Capture the cell that displays the provided text and extract its (X, Y) central coordinate. 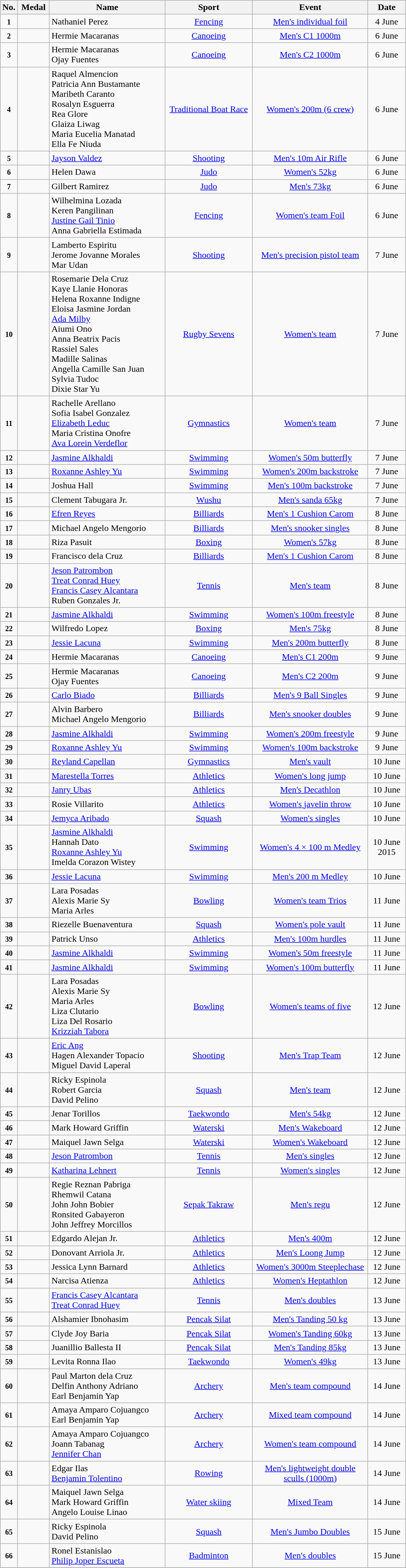
Men's 200 m Medley (310, 876)
Men's singles (310, 1156)
Men's 9 Ball Singles (310, 695)
6 (9, 172)
48 (9, 1156)
Wilfredo Lopez (107, 629)
Janry Ubas (107, 790)
Men's snooker singles (310, 528)
Men's Trap Team (310, 1055)
8 (9, 215)
Men's Decathlon (310, 790)
63 (9, 1473)
Raquel AlmencionPatricia Ann BustamanteMaribeth CarantoRosalyn EsguerraRea GloreGlaiza LiwagMaria Eucelia ManatadElla Fe Niuda (107, 109)
17 (9, 528)
Paul Marton dela CruzDelfin Anthony AdrianoEarl Benjamin Yap (107, 1385)
Women's team Trios (310, 901)
Riezelle Buenaventura (107, 925)
Michael Angelo Mengorio (107, 528)
5 (9, 158)
32 (9, 790)
29 (9, 748)
10 (9, 334)
Men's 73kg (310, 186)
39 (9, 939)
Date (387, 7)
Edgar IlasBenjamin Tolentino (107, 1473)
Clyde Joy Baria (107, 1333)
Women's 100m butterfly (310, 967)
24 (9, 657)
Name (107, 7)
Marestella Torres (107, 776)
50 (9, 1204)
57 (9, 1333)
Women's 200m backstroke (310, 472)
Women's 100m freestyle (310, 614)
Women's pole vault (310, 925)
52 (9, 1253)
10 June 2015 (387, 847)
4 (9, 109)
Rowing (209, 1473)
Women's 52kg (310, 172)
22 (9, 629)
55 (9, 1300)
Sepak Takraw (209, 1204)
Lara PosadasAlexis Marie SyMaria Arles (107, 901)
Men's C2 200m (310, 676)
60 (9, 1385)
40 (9, 953)
Women's teams of five (310, 1006)
14 (9, 486)
Levita Ronna Ilao (107, 1361)
Men's 100m backstroke (310, 486)
Men's vault (310, 762)
Medal (33, 7)
34 (9, 818)
Alvin BarberoMichael Angelo Mengorio (107, 714)
27 (9, 714)
Donovant Arriola Jr. (107, 1253)
Clement Tabugara Jr. (107, 500)
Eric AngHagen Alexander TopacioMiguel David Laperal (107, 1055)
Men's Tanding 85kg (310, 1347)
53 (9, 1267)
Amaya Amparo CojuangcoEarl Benjamin Yap (107, 1415)
Mixed team compound (310, 1415)
Men's C1 1000m (310, 36)
25 (9, 676)
Women's Heptathlon (310, 1281)
Amaya Amparo CojuangcoJoann TabanagJennifer Chan (107, 1444)
Rosie Villarito (107, 804)
Riza Pasuit (107, 542)
44 (9, 1089)
Women's 49kg (310, 1361)
Women's 100m backstroke (310, 748)
Reyland Capellan (107, 762)
Lamberto EspirituJerome Jovanne MoralesMar Udan (107, 255)
Women's Wakeboard (310, 1142)
Traditional Boat Race (209, 109)
Mark Howard Griffin (107, 1128)
Women's long jump (310, 776)
Women's team compound (310, 1444)
Sport (209, 7)
Ricky EspinolaRobert GarciaDavid Pelino (107, 1089)
35 (9, 847)
Women's 57kg (310, 542)
Jasmine AlkhaldiHannah DatoRoxanne Ashley YuImelda Corazon Wistey (107, 847)
Men's precision pistol team (310, 255)
Lara PosadasAlexis Marie SyMaria ArlesLiza ClutarioLiza Del RosarioKrizziah Tabora (107, 1006)
Wushu (209, 500)
51 (9, 1239)
Jeson Patrombon (107, 1156)
Gilbert Ramirez (107, 186)
45 (9, 1114)
15 (9, 500)
38 (9, 925)
Men's 200m butterfly (310, 643)
Ronel EstanislaoPhilip Joper Escueta (107, 1555)
Francisco dela Cruz (107, 556)
Wilhelmina LozadaKeren PangilinanJustine Gail TinioAnna Gabriella Estimada (107, 215)
Jessica Lynn Barnard (107, 1267)
Men's snooker doubles (310, 714)
49 (9, 1170)
Jayson Valdez (107, 158)
58 (9, 1347)
Men's 10m Air Rifle (310, 158)
Jeson PatrombonTreat Conrad HueyFrancis Casey AlcantaraRuben Gonzales Jr. (107, 585)
7 (9, 186)
56 (9, 1319)
11 (9, 423)
19 (9, 556)
Joshua Hall (107, 486)
31 (9, 776)
Edgardo Alejan Jr. (107, 1239)
12 (9, 457)
Nathaniel Perez (107, 22)
41 (9, 967)
Maiquel Jawn SelgaMark Howard GriffinAngelo Louise Linao (107, 1502)
43 (9, 1055)
Women's 200m (6 crew) (310, 109)
3 (9, 55)
Maiquel Jawn Selga (107, 1142)
Event (310, 7)
Men's regu (310, 1204)
Jemyca Aribado (107, 818)
No. (9, 7)
Women's 200m freestyle (310, 734)
Women's team Foil (310, 215)
Mixed Team (310, 1502)
Ricky EspinolaDavid Pelino (107, 1532)
47 (9, 1142)
Efren Reyes (107, 514)
Women's Tanding 60kg (310, 1333)
Alshamier Ibnohasim (107, 1319)
Men's team compound (310, 1385)
4 June (387, 22)
21 (9, 614)
Regie Reznan PabrigaRhemwil CatanaJohn John BobierRonsited GabayeronJohn Jeffrey Morcillos (107, 1204)
30 (9, 762)
Juanillio Ballesta II (107, 1347)
Women's 3000m Steeplechase (310, 1267)
Men's lightweight double sculls (1000m) (310, 1473)
36 (9, 876)
66 (9, 1555)
Narcisa Atienza (107, 1281)
20 (9, 585)
Men's C2 1000m (310, 55)
33 (9, 804)
Rugby Sevens (209, 334)
Men's 100m hurdles (310, 939)
Men's individual foil (310, 22)
Women's 50m butterfly (310, 457)
Men's Wakeboard (310, 1128)
23 (9, 643)
Katharina Lehnert (107, 1170)
62 (9, 1444)
64 (9, 1502)
13 (9, 472)
28 (9, 734)
Helen Dawa (107, 172)
Men's Loong Jump (310, 1253)
37 (9, 901)
Men's Jumbo Doubles (310, 1532)
Women's 4 × 100 m Medley (310, 847)
Badminton (209, 1555)
Women's javelin throw (310, 804)
9 (9, 255)
46 (9, 1128)
16 (9, 514)
Men's 75kg (310, 629)
Water skiing (209, 1502)
2 (9, 36)
42 (9, 1006)
Women's 50m freestyle (310, 953)
Jenar Torillos (107, 1114)
1 (9, 22)
18 (9, 542)
26 (9, 695)
Francis Casey AlcantaraTreat Conrad Huey (107, 1300)
Patrick Unso (107, 939)
Men's C1 200m (310, 657)
Men's 400m (310, 1239)
Rachelle ArellanoSofia Isabel GonzalezElizabeth LeducMaria Cristina Onofre Ava Lorein Verdeflor (107, 423)
Men's sanda 65kg (310, 500)
54 (9, 1281)
Men's 54kg (310, 1114)
65 (9, 1532)
59 (9, 1361)
Men's Tanding 50 kg (310, 1319)
61 (9, 1415)
Carlo Biado (107, 695)
